Detect which cell encompasses the target text, then output its (X, Y) center coordinate. 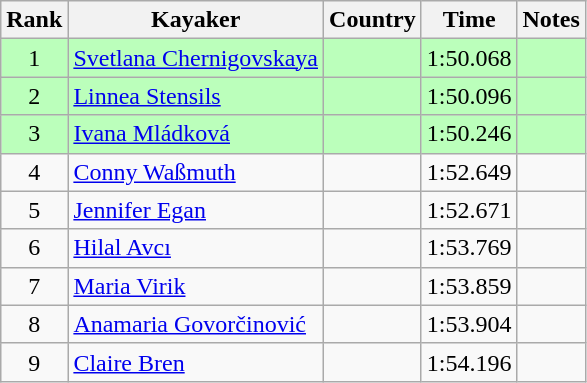
5 (34, 210)
2 (34, 96)
9 (34, 362)
1:53.904 (469, 324)
1:52.649 (469, 172)
1:50.096 (469, 96)
Hilal Avcı (196, 248)
Maria Virik (196, 286)
Svetlana Chernigovskaya (196, 58)
1:52.671 (469, 210)
Country (373, 20)
Kayaker (196, 20)
8 (34, 324)
1:54.196 (469, 362)
Anamaria Govorčinović (196, 324)
3 (34, 134)
Time (469, 20)
Ivana Mládková (196, 134)
1:50.246 (469, 134)
Notes (551, 20)
Rank (34, 20)
1:50.068 (469, 58)
7 (34, 286)
Claire Bren (196, 362)
1:53.769 (469, 248)
Conny Waßmuth (196, 172)
6 (34, 248)
1:53.859 (469, 286)
1 (34, 58)
Linnea Stensils (196, 96)
4 (34, 172)
Jennifer Egan (196, 210)
